Output the (X, Y) coordinate of the center of the cell containing the given text.  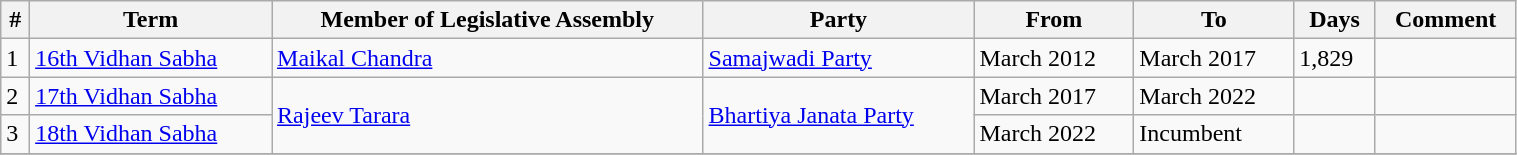
Maikal Chandra (488, 58)
2 (16, 96)
Bhartiya Janata Party (838, 115)
17th Vidhan Sabha (151, 96)
Rajeev Tarara (488, 115)
3 (16, 134)
Member of Legislative Assembly (488, 20)
18th Vidhan Sabha (151, 134)
Days (1334, 20)
16th Vidhan Sabha (151, 58)
1 (16, 58)
Comment (1446, 20)
Term (151, 20)
March 2012 (1054, 58)
1,829 (1334, 58)
From (1054, 20)
Party (838, 20)
Samajwadi Party (838, 58)
# (16, 20)
Incumbent (1214, 134)
To (1214, 20)
